Return the (X, Y) coordinate for the center point of the cell that contains the specified text.  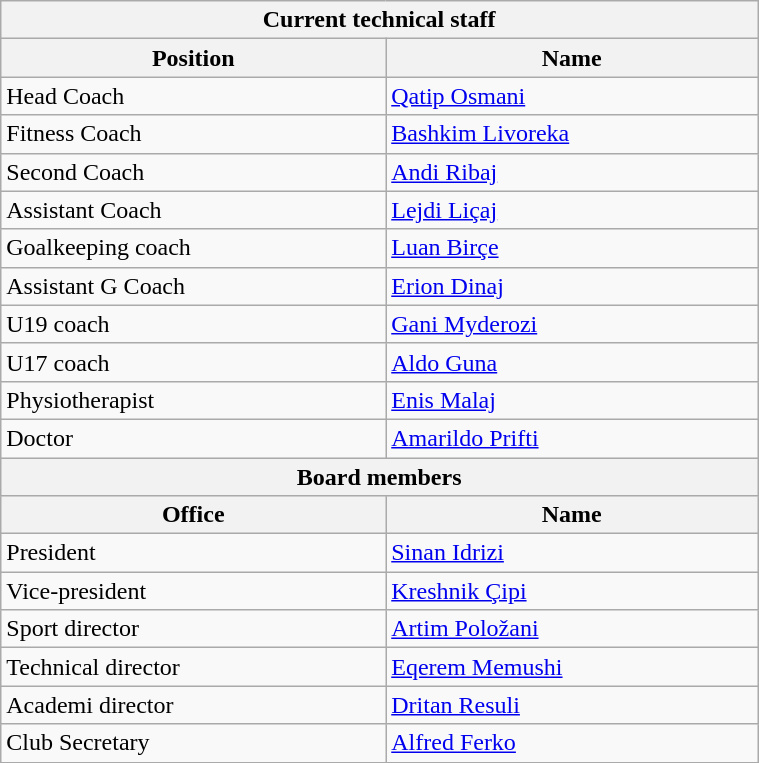
Lejdi Liçaj (572, 210)
Vice-president (194, 591)
Office (194, 515)
Andi Ribaj (572, 172)
Erion Dinaj (572, 286)
President (194, 553)
Assistant G Coach (194, 286)
Sinan Idrizi (572, 553)
Physiotherapist (194, 400)
Goalkeeping coach (194, 248)
U19 coach (194, 324)
Eqerem Memushi (572, 667)
Alfred Ferko (572, 743)
Technical director (194, 667)
Enis Malaj (572, 400)
Qatip Osmani (572, 96)
Kreshnik Çipi (572, 591)
Gani Myderozi (572, 324)
Current technical staff (380, 20)
Luan Birçe (572, 248)
U17 coach (194, 362)
Head Coach (194, 96)
Assistant Coach (194, 210)
Bashkim Livoreka (572, 134)
Doctor (194, 438)
Aldo Guna (572, 362)
Fitness Coach (194, 134)
Amarildo Prifti (572, 438)
Academi director (194, 705)
Position (194, 58)
Sport director (194, 629)
Second Coach (194, 172)
Dritan Resuli (572, 705)
Artim Položani (572, 629)
Club Secretary (194, 743)
Board members (380, 477)
